Extract the [x, y] coordinate from the center of the cell holding the provided text.  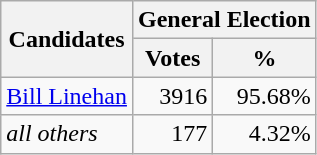
Votes [172, 58]
95.68% [264, 96]
177 [172, 134]
Bill Linehan [67, 96]
% [264, 58]
all others [67, 134]
3916 [172, 96]
4.32% [264, 134]
General Election [224, 20]
Candidates [67, 39]
